Determine the [x, y] coordinate at the center of the cell enclosing the given text.  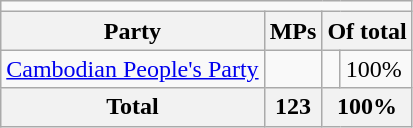
Total [132, 107]
Of total [367, 31]
Party [132, 31]
MPs [293, 31]
Cambodian People's Party [132, 69]
123 [293, 107]
